From the cell containing the given text, extract its center point as (X, Y) coordinate. 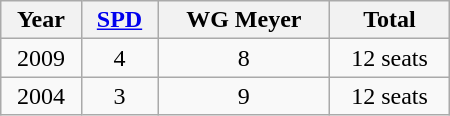
Total (390, 20)
WG Meyer (244, 20)
2004 (41, 96)
3 (120, 96)
9 (244, 96)
Year (41, 20)
SPD (120, 20)
2009 (41, 58)
4 (120, 58)
8 (244, 58)
